Provide the [x, y] coordinate of the cell's center where the given text is located.  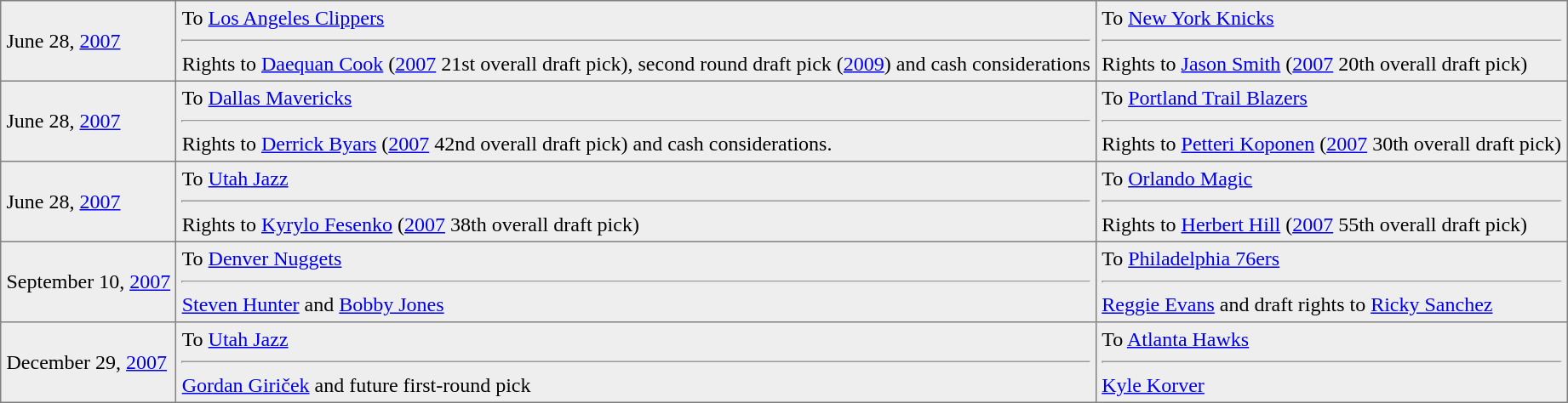
To Philadelphia 76ersReggie Evans and draft rights to Ricky Sanchez [1331, 281]
To Portland Trail BlazersRights to Petteri Koponen (2007 30th overall draft pick) [1331, 121]
To New York KnicksRights to Jason Smith (2007 20th overall draft pick) [1331, 41]
December 29, 2007 [89, 362]
To Denver NuggetsSteven Hunter and Bobby Jones [637, 281]
To Utah JazzGordan Giriček and future first-round pick [637, 362]
To Los Angeles ClippersRights to Daequan Cook (2007 21st overall draft pick), second round draft pick (2009) and cash considerations [637, 41]
To Orlando MagicRights to Herbert Hill (2007 55th overall draft pick) [1331, 201]
To Dallas MavericksRights to Derrick Byars (2007 42nd overall draft pick) and cash considerations. [637, 121]
To Utah JazzRights to Kyrylo Fesenko (2007 38th overall draft pick) [637, 201]
September 10, 2007 [89, 281]
To Atlanta HawksKyle Korver [1331, 362]
